Identify which cell holds the provided text, then report its [x, y] central coordinate. 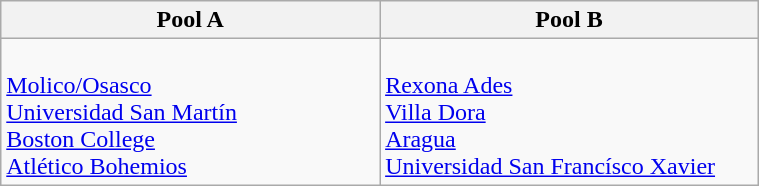
Pool B [570, 20]
Molico/Osasco Universidad San Martín Boston College Atlético Bohemios [190, 112]
Pool A [190, 20]
Rexona Ades Villa Dora Aragua Universidad San Francísco Xavier [570, 112]
